Return [x, y] of the center of cell containing provided text 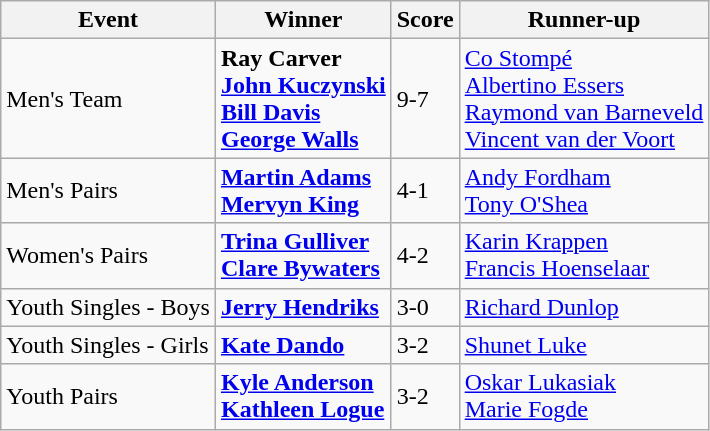
Winner [303, 20]
Co StompéAlbertino EssersRaymond van BarneveldVincent van der Voort [584, 98]
Martin AdamsMervyn King [303, 190]
4-1 [425, 190]
Youth Singles - Girls [108, 345]
Ray CarverJohn KuczynskiBill DavisGeorge Walls [303, 98]
Trina GulliverClare Bywaters [303, 256]
Andy FordhamTony O'Shea [584, 190]
Men's Team [108, 98]
Runner-up [584, 20]
Men's Pairs [108, 190]
Kate Dando [303, 345]
Richard Dunlop [584, 307]
Score [425, 20]
Shunet Luke [584, 345]
Oskar LukasiakMarie Fogde [584, 396]
3-0 [425, 307]
Karin KrappenFrancis Hoenselaar [584, 256]
9-7 [425, 98]
Kyle AndersonKathleen Logue [303, 396]
4-2 [425, 256]
Event [108, 20]
Youth Pairs [108, 396]
Women's Pairs [108, 256]
Youth Singles - Boys [108, 307]
Jerry Hendriks [303, 307]
